Scan for the cell matching the given text and deliver its [X, Y] coordinate at center. 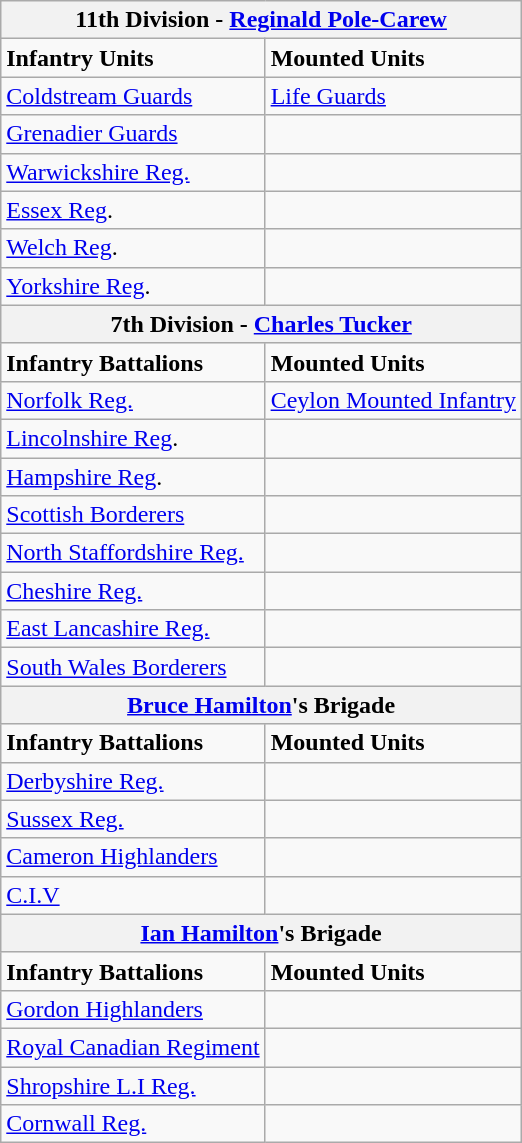
Welch Reg. [133, 248]
Life Guards [393, 96]
Coldstream Guards [133, 96]
Essex Reg. [133, 210]
Infantry Units [133, 58]
Sussex Reg. [133, 819]
Shropshire L.I Reg. [133, 1085]
Cameron Highlanders [133, 857]
11th Division - Reginald Pole-Carew [262, 20]
Cornwall Reg. [133, 1124]
East Lancashire Reg. [133, 629]
7th Division - Charles Tucker [262, 324]
Gordon Highlanders [133, 1009]
South Wales Borderers [133, 667]
Scottish Borderers [133, 515]
Hampshire Reg. [133, 477]
Ian Hamilton's Brigade [262, 933]
Yorkshire Reg. [133, 286]
Norfolk Reg. [133, 400]
C.I.V [133, 895]
Royal Canadian Regiment [133, 1047]
Bruce Hamilton's Brigade [262, 705]
Warwickshire Reg. [133, 172]
Derbyshire Reg. [133, 781]
Grenadier Guards [133, 134]
Lincolnshire Reg. [133, 438]
Ceylon Mounted Infantry [393, 400]
North Staffordshire Reg. [133, 553]
Cheshire Reg. [133, 591]
